Output the [x, y] coordinate of the center of the cell containing the given text.  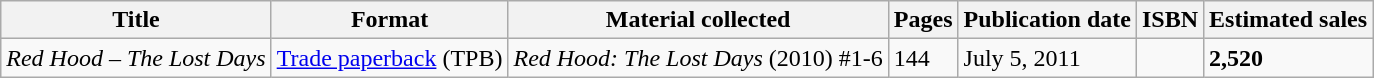
Trade paperback (TPB) [390, 58]
Format [390, 20]
ISBN [1170, 20]
144 [923, 58]
Pages [923, 20]
2,520 [1288, 58]
Estimated sales [1288, 20]
Title [136, 20]
Material collected [698, 20]
July 5, 2011 [1047, 58]
Publication date [1047, 20]
Red Hood: The Lost Days (2010) #1-6 [698, 58]
Red Hood – The Lost Days [136, 58]
